Return the [x, y] coordinate for the center point of the cell that contains the specified text.  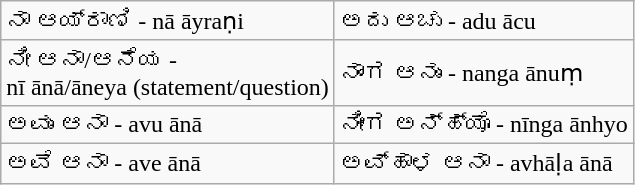
ಅವುಂ ಆನಾ - avu ānā [168, 124]
ನಾ ಆಯ್ರಾಣಿ - nā āyraṇi [168, 21]
ಅವ್ಹಾಳ ಆನಾ - avhāḷa ānā [484, 163]
ಅದು ಆಚು - adu ācu [484, 21]
ನಾಂಗ ಆನುಂ - nanga ānuṃ [484, 72]
ನೀ ಆನಾ/ಆನೆಯ -nī ānā/āneya (statement/question) [168, 72]
ನೀಂಗ ಅನ್ಹ್ಯೊ - nīnga ānhyo [484, 124]
ಅವೆ ಆನಾ - ave ānā [168, 163]
